From the cell containing the given text, extract its center point as (X, Y) coordinate. 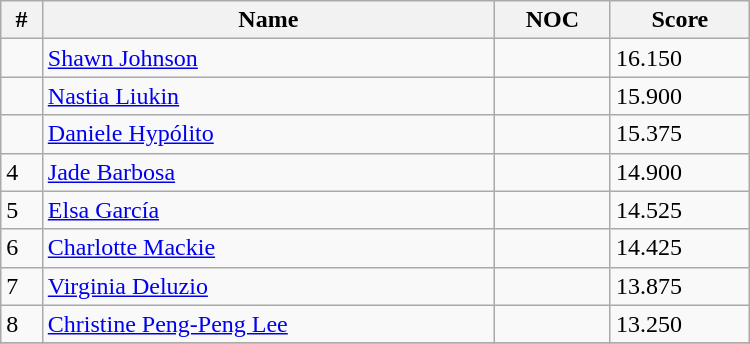
Score (680, 20)
8 (22, 324)
14.525 (680, 210)
NOC (552, 20)
13.250 (680, 324)
Daniele Hypólito (268, 134)
15.375 (680, 134)
Elsa García (268, 210)
Shawn Johnson (268, 58)
14.900 (680, 172)
4 (22, 172)
16.150 (680, 58)
Nastia Liukin (268, 96)
15.900 (680, 96)
Virginia Deluzio (268, 286)
Jade Barbosa (268, 172)
# (22, 20)
Charlotte Mackie (268, 248)
13.875 (680, 286)
Name (268, 20)
Christine Peng-Peng Lee (268, 324)
7 (22, 286)
14.425 (680, 248)
6 (22, 248)
5 (22, 210)
